Find where the given text appears and provide that cell's center as [x, y] coordinate. 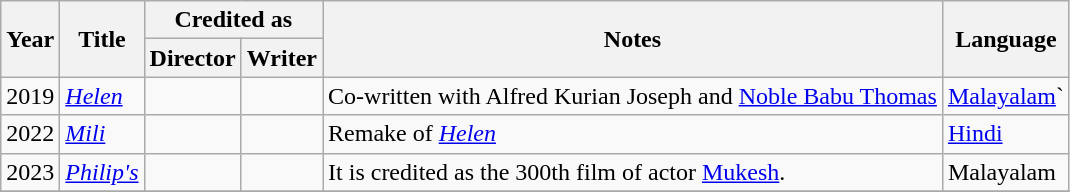
Writer [282, 58]
It is credited as the 300th film of actor Mukesh. [633, 172]
Malayalam [1006, 172]
Philip's [102, 172]
Year [30, 39]
Malayalam` [1006, 96]
Co-written with Alfred Kurian Joseph and Noble Babu Thomas [633, 96]
Remake of Helen [633, 134]
2019 [30, 96]
Language [1006, 39]
Director [192, 58]
Helen [102, 96]
Notes [633, 39]
2022 [30, 134]
Mili [102, 134]
Title [102, 39]
Hindi [1006, 134]
Credited as [233, 20]
2023 [30, 172]
